For the text-containing cell, return its midpoint in [x, y] coordinate format. 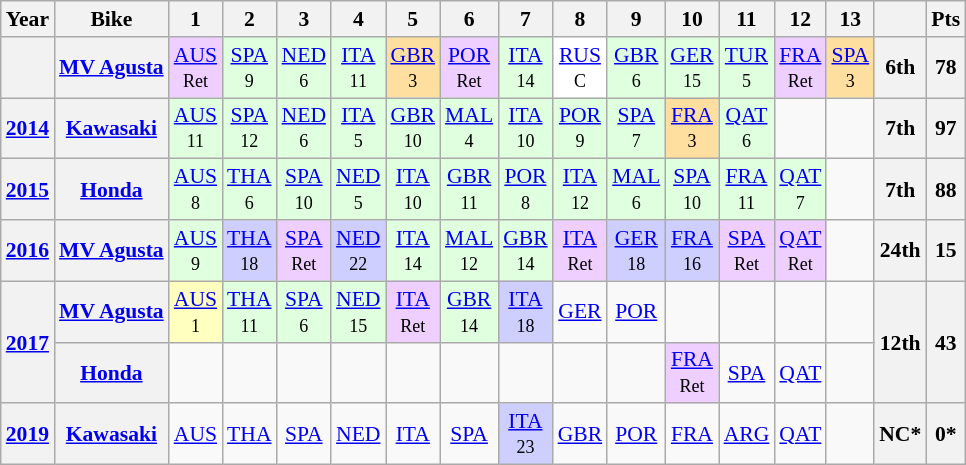
AUS11 [196, 128]
GER [580, 312]
GER18 [636, 250]
QAT6 [747, 128]
5 [414, 19]
ITA23 [526, 434]
THA6 [249, 190]
8 [580, 19]
MAL4 [469, 128]
78 [946, 68]
2015 [28, 190]
ITA12 [580, 190]
SPA7 [636, 128]
11 [747, 19]
AUS [196, 434]
TUR5 [747, 68]
13 [850, 19]
GBR6 [636, 68]
NED [358, 434]
GBR11 [469, 190]
7 [526, 19]
FRA [692, 434]
GER15 [692, 68]
2014 [28, 128]
88 [946, 190]
NED22 [358, 250]
Year [28, 19]
POR8 [526, 190]
FRA16 [692, 250]
QATRet [800, 250]
3 [304, 19]
ITA [414, 434]
GBR [580, 434]
AUS8 [196, 190]
6 [469, 19]
ITA18 [526, 312]
AUS9 [196, 250]
GBR10 [414, 128]
FRA11 [747, 190]
NED5 [358, 190]
QAT7 [800, 190]
6th [900, 68]
12th [900, 342]
1 [196, 19]
AUSRet [196, 68]
RUSC [580, 68]
SPA3 [850, 68]
NC* [900, 434]
AUS1 [196, 312]
24th [900, 250]
Pts [946, 19]
2 [249, 19]
FRA3 [692, 128]
SPA9 [249, 68]
2017 [28, 342]
12 [800, 19]
0* [946, 434]
SPA12 [249, 128]
Bike [112, 19]
43 [946, 342]
ARG [747, 434]
ITA5 [358, 128]
THA [249, 434]
ITA11 [358, 68]
4 [358, 19]
97 [946, 128]
10 [692, 19]
2019 [28, 434]
MAL12 [469, 250]
POR9 [580, 128]
15 [946, 250]
2016 [28, 250]
PORRet [469, 68]
SPA6 [304, 312]
9 [636, 19]
NED15 [358, 312]
THA18 [249, 250]
THA11 [249, 312]
GBR3 [414, 68]
MAL6 [636, 190]
